From the cell containing the given text, extract its center point as [x, y] coordinate. 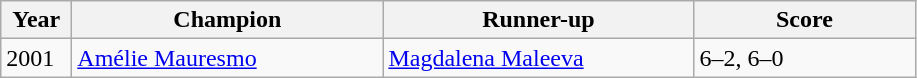
Champion [228, 20]
Magdalena Maleeva [538, 58]
Score [804, 20]
6–2, 6–0 [804, 58]
Runner-up [538, 20]
2001 [36, 58]
Amélie Mauresmo [228, 58]
Year [36, 20]
